Pinpoint the cell where the given text exists, returning its [X, Y] midpoint coordinate. 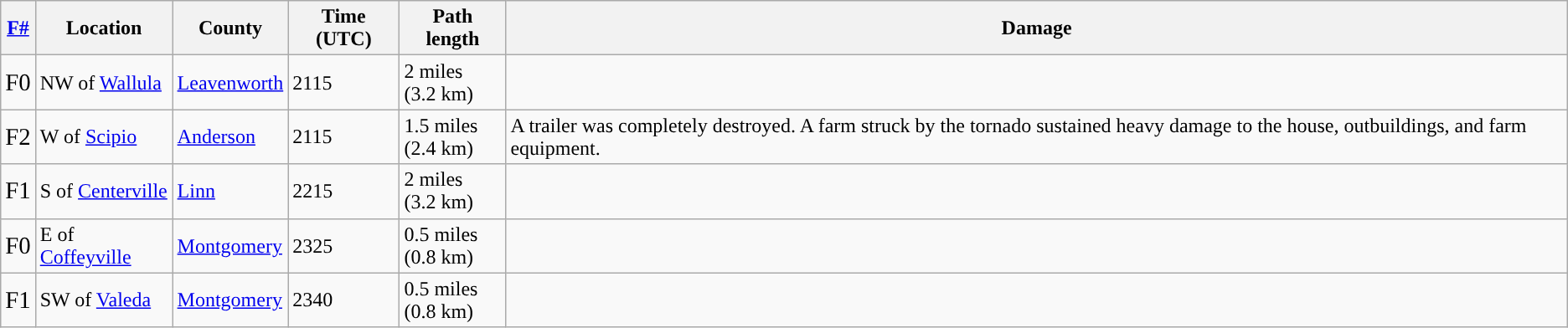
W of Scipio [104, 137]
S of Centerville [104, 191]
Anderson [230, 137]
Time (UTC) [343, 28]
Path length [452, 28]
1.5 miles (2.4 km) [452, 137]
2325 [343, 246]
SW of Valeda [104, 300]
A trailer was completely destroyed. A farm struck by the tornado sustained heavy damage to the house, outbuildings, and farm equipment. [1037, 137]
2215 [343, 191]
F# [18, 28]
County [230, 28]
Leavenworth [230, 82]
2340 [343, 300]
Damage [1037, 28]
Location [104, 28]
NW of Wallula [104, 82]
E of Coffeyville [104, 246]
Linn [230, 191]
F2 [18, 137]
